Provide the [X, Y] coordinate of the cell's center where the given text is located.  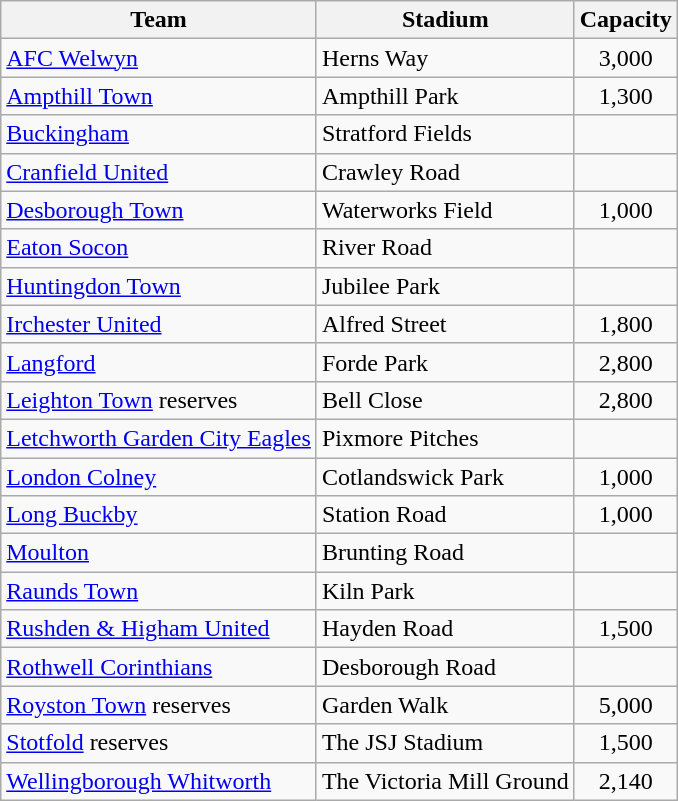
2,140 [626, 781]
Langford [159, 362]
Forde Park [445, 362]
Rothwell Corinthians [159, 667]
Alfred Street [445, 324]
Ampthill Park [445, 96]
The Victoria Mill Ground [445, 781]
Herns Way [445, 58]
Irchester United [159, 324]
Cotlandswick Park [445, 477]
Capacity [626, 20]
Ampthill Town [159, 96]
3,000 [626, 58]
1,800 [626, 324]
Pixmore Pitches [445, 438]
1,300 [626, 96]
Letchworth Garden City Eagles [159, 438]
Team [159, 20]
Stadium [445, 20]
Huntingdon Town [159, 286]
Eaton Socon [159, 248]
Rushden & Higham United [159, 629]
Raunds Town [159, 591]
River Road [445, 248]
Royston Town reserves [159, 705]
Bell Close [445, 400]
5,000 [626, 705]
Kiln Park [445, 591]
Stratford Fields [445, 134]
Cranfield United [159, 172]
The JSJ Stadium [445, 743]
Long Buckby [159, 515]
Stotfold reserves [159, 743]
Jubilee Park [445, 286]
Brunting Road [445, 553]
Moulton [159, 553]
Hayden Road [445, 629]
AFC Welwyn [159, 58]
Buckingham [159, 134]
Wellingborough Whitworth [159, 781]
Desborough Town [159, 210]
Desborough Road [445, 667]
Station Road [445, 515]
Waterworks Field [445, 210]
Crawley Road [445, 172]
Leighton Town reserves [159, 400]
Garden Walk [445, 705]
London Colney [159, 477]
